Detect which cell encompasses the target text, then output its [x, y] center coordinate. 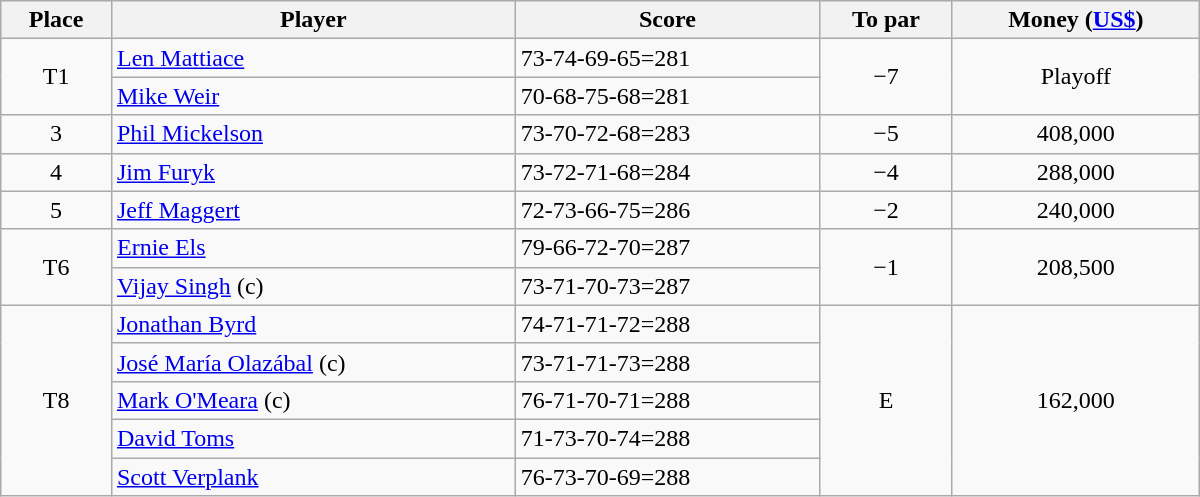
76-73-70-69=288 [667, 477]
162,000 [1076, 400]
408,000 [1076, 134]
76-71-70-71=288 [667, 400]
4 [56, 172]
−5 [886, 134]
Playoff [1076, 77]
73-71-71-73=288 [667, 362]
T1 [56, 77]
Jeff Maggert [313, 210]
David Toms [313, 438]
79-66-72-70=287 [667, 248]
73-72-71-68=284 [667, 172]
Place [56, 20]
Vijay Singh (c) [313, 286]
74-71-71-72=288 [667, 324]
Player [313, 20]
Money (US$) [1076, 20]
Jonathan Byrd [313, 324]
E [886, 400]
T8 [56, 400]
73-70-72-68=283 [667, 134]
−7 [886, 77]
Mark O'Meara (c) [313, 400]
70-68-75-68=281 [667, 96]
T6 [56, 267]
288,000 [1076, 172]
−4 [886, 172]
Jim Furyk [313, 172]
Len Mattiace [313, 58]
240,000 [1076, 210]
Scott Verplank [313, 477]
73-71-70-73=287 [667, 286]
−1 [886, 267]
−2 [886, 210]
Ernie Els [313, 248]
3 [56, 134]
72-73-66-75=286 [667, 210]
Mike Weir [313, 96]
71-73-70-74=288 [667, 438]
To par [886, 20]
Score [667, 20]
208,500 [1076, 267]
73-74-69-65=281 [667, 58]
José María Olazábal (c) [313, 362]
5 [56, 210]
Phil Mickelson [313, 134]
